Identify which cell holds the provided text, then report its (x, y) central coordinate. 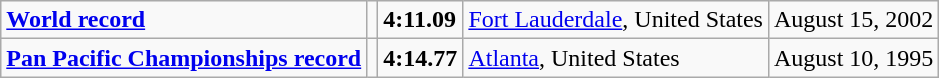
August 10, 1995 (853, 58)
Fort Lauderdale, United States (616, 20)
August 15, 2002 (853, 20)
4:11.09 (420, 20)
Atlanta, United States (616, 58)
4:14.77 (420, 58)
World record (184, 20)
Pan Pacific Championships record (184, 58)
